From the cell containing the given text, extract its center point as [X, Y] coordinate. 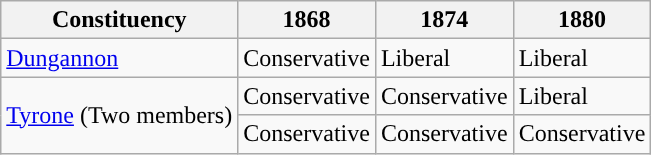
1874 [444, 20]
Tyrone (Two members) [120, 115]
Constituency [120, 20]
1868 [307, 20]
1880 [582, 20]
Dungannon [120, 58]
